Search for the cell housing the specified text and yield its (X, Y) center coordinate. 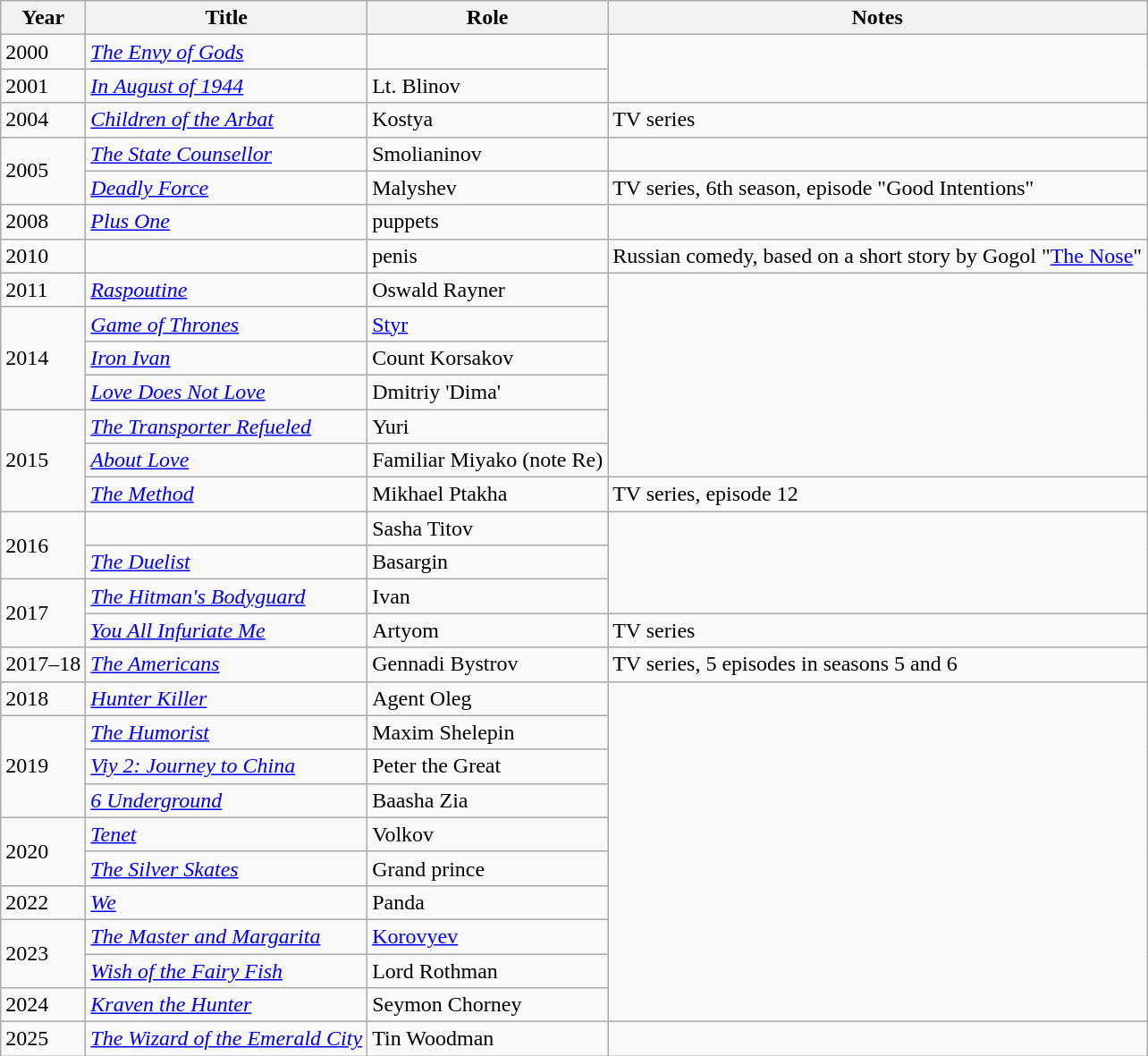
2000 (43, 52)
Artyom (488, 630)
You All Infuriate Me (227, 630)
Lord Rothman (488, 970)
Children of the Arbat (227, 120)
About Love (227, 460)
2011 (43, 290)
The Master and Margarita (227, 936)
Peter the Great (488, 766)
2023 (43, 953)
2020 (43, 851)
Sasha Titov (488, 528)
Hunter Killer (227, 698)
2015 (43, 460)
Oswald Rayner (488, 290)
Styr (488, 324)
Agent Oleg (488, 698)
penis (488, 256)
Viy 2: Journey to China (227, 766)
Yuri (488, 427)
puppets (488, 222)
Kostya (488, 120)
Russian comedy, based on a short story by Gogol "The Nose" (878, 256)
The Duelist (227, 562)
2017 (43, 613)
2025 (43, 1039)
Volkov (488, 834)
2019 (43, 766)
Kraven the Hunter (227, 1005)
2004 (43, 120)
The Wizard of the Emerald City (227, 1039)
6 Underground (227, 800)
Dmitriy 'Dima' (488, 392)
2018 (43, 698)
The State Counsellor (227, 154)
Role (488, 18)
2016 (43, 545)
The Humorist (227, 732)
Seymon Chorney (488, 1005)
The Method (227, 494)
2001 (43, 86)
We (227, 902)
Familiar Miyako (note Re) (488, 460)
Malyshev (488, 188)
Iron Ivan (227, 358)
The Envy of Gods (227, 52)
2008 (43, 222)
Smolianinov (488, 154)
Maxim Shelepin (488, 732)
TV series, 6th season, episode "Good Intentions" (878, 188)
Deadly Force (227, 188)
2024 (43, 1005)
Game of Thrones (227, 324)
2017–18 (43, 664)
Notes (878, 18)
TV series, episode 12 (878, 494)
Korovyev (488, 936)
The Silver Skates (227, 868)
In August of 1944 (227, 86)
Basargin (488, 562)
2022 (43, 902)
Count Korsakov (488, 358)
Gennadi Bystrov (488, 664)
Title (227, 18)
Wish of the Fairy Fish (227, 970)
Year (43, 18)
Grand prince (488, 868)
The Hitman's Bodyguard (227, 596)
Baasha Zia (488, 800)
Mikhael Ptakha (488, 494)
The Americans (227, 664)
Tin Woodman (488, 1039)
Raspoutine (227, 290)
TV series, 5 episodes in seasons 5 and 6 (878, 664)
Love Does Not Love (227, 392)
Lt. Blinov (488, 86)
The Transporter Refueled (227, 427)
Tenet (227, 834)
2005 (43, 171)
Panda (488, 902)
Plus One (227, 222)
Ivan (488, 596)
2010 (43, 256)
2014 (43, 358)
